Detect which cell encompasses the target text, then output its [X, Y] center coordinate. 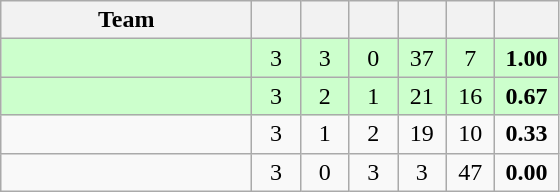
10 [470, 134]
21 [422, 96]
16 [470, 96]
0.00 [527, 172]
19 [422, 134]
47 [470, 172]
37 [422, 58]
7 [470, 58]
0.33 [527, 134]
1.00 [527, 58]
Team [126, 20]
0.67 [527, 96]
